Search for the cell housing the specified text and yield its (X, Y) center coordinate. 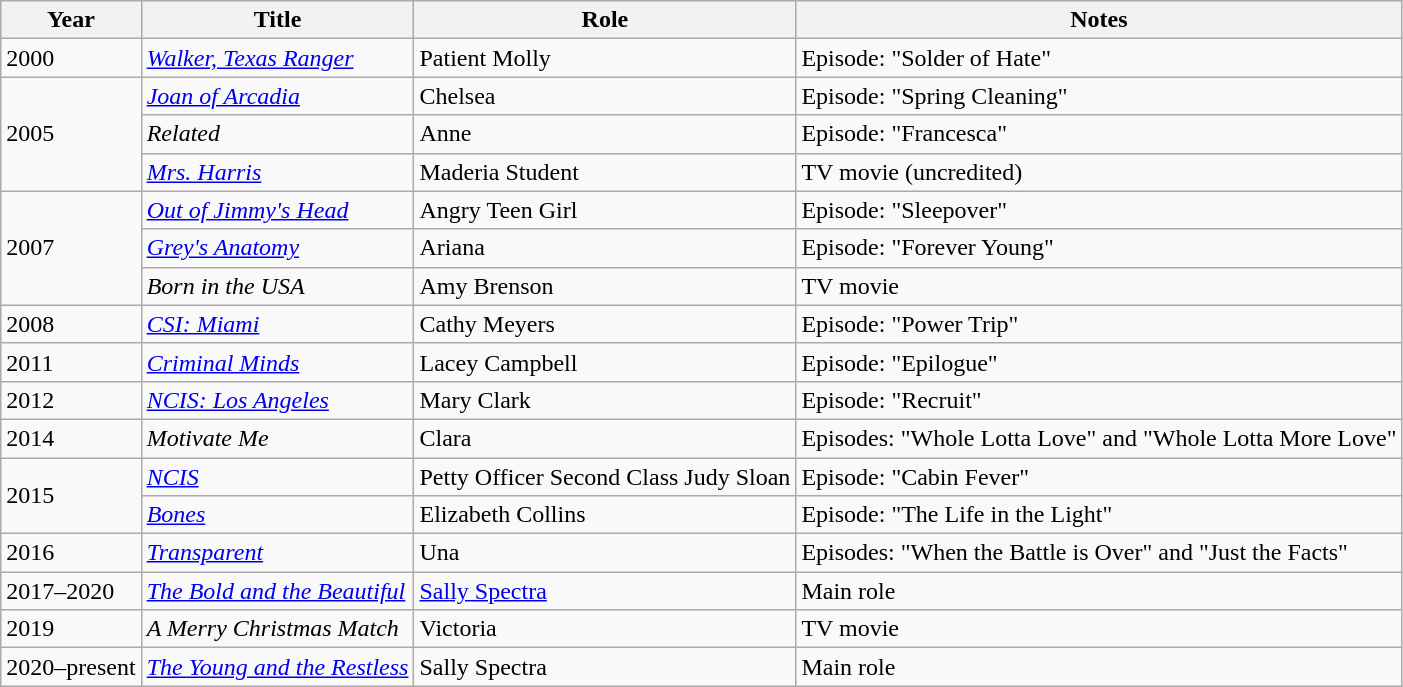
Ariana (605, 248)
2020–present (71, 667)
Year (71, 20)
Episode: "Forever Young" (1099, 248)
Lacey Campbell (605, 362)
Angry Teen Girl (605, 210)
2012 (71, 400)
2011 (71, 362)
Out of Jimmy's Head (278, 210)
TV movie (uncredited) (1099, 172)
Episode: "Epilogue" (1099, 362)
A Merry Christmas Match (278, 629)
Episode: "Spring Cleaning" (1099, 96)
Episode: "The Life in the Light" (1099, 515)
Transparent (278, 553)
The Young and the Restless (278, 667)
Bones (278, 515)
2014 (71, 438)
Episodes: "When the Battle is Over" and "Just the Facts" (1099, 553)
Una (605, 553)
2005 (71, 134)
2008 (71, 324)
Clara (605, 438)
Motivate Me (278, 438)
Maderia Student (605, 172)
Mrs. Harris (278, 172)
Victoria (605, 629)
NCIS (278, 477)
Episode: "Power Trip" (1099, 324)
Notes (1099, 20)
Mary Clark (605, 400)
Criminal Minds (278, 362)
Patient Molly (605, 58)
2007 (71, 248)
Elizabeth Collins (605, 515)
Grey's Anatomy (278, 248)
Episode: "Recruit" (1099, 400)
Title (278, 20)
Amy Brenson (605, 286)
Anne (605, 134)
Episode: "Solder of Hate" (1099, 58)
2000 (71, 58)
Related (278, 134)
Born in the USA (278, 286)
Petty Officer Second Class Judy Sloan (605, 477)
2015 (71, 496)
Episode: "Cabin Fever" (1099, 477)
Role (605, 20)
NCIS: Los Angeles (278, 400)
2017–2020 (71, 591)
Episodes: "Whole Lotta Love" and "Whole Lotta More Love" (1099, 438)
Episode: "Francesca" (1099, 134)
Walker, Texas Ranger (278, 58)
Episode: "Sleepover" (1099, 210)
2019 (71, 629)
CSI: Miami (278, 324)
2016 (71, 553)
Cathy Meyers (605, 324)
Chelsea (605, 96)
The Bold and the Beautiful (278, 591)
Joan of Arcadia (278, 96)
